Locate the cell with the specified text and output its (X, Y) center coordinate. 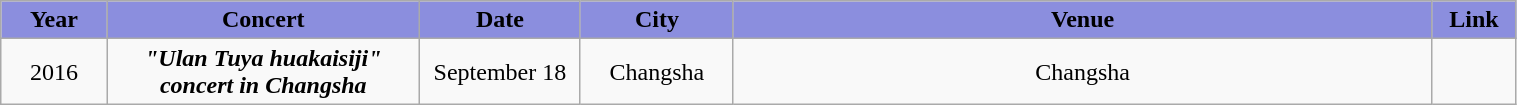
Venue (1082, 20)
Year (54, 20)
"Ulan Tuya huakaisiji" concert in Changsha (263, 72)
2016 (54, 72)
September 18 (500, 72)
City (656, 20)
Concert (263, 20)
Link (1474, 20)
Date (500, 20)
